Find where the given text appears and provide that cell's center as [x, y] coordinate. 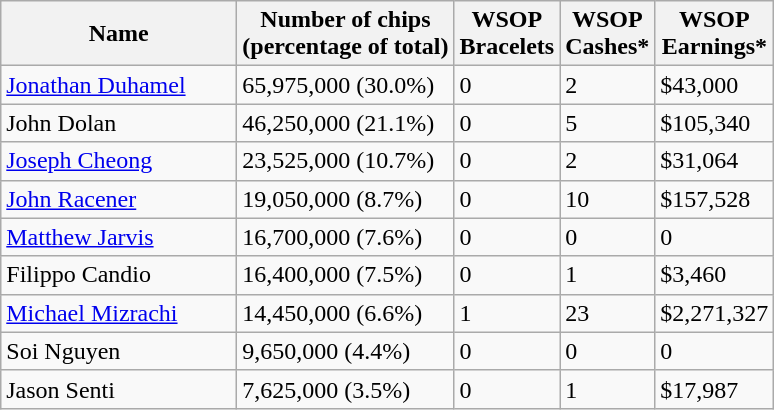
7,625,000 (3.5%) [346, 389]
Jonathan Duhamel [119, 85]
14,450,000 (6.6%) [346, 313]
$3,460 [714, 275]
$17,987 [714, 389]
16,400,000 (7.5%) [346, 275]
Joseph Cheong [119, 161]
Matthew Jarvis [119, 237]
$105,340 [714, 123]
Jason Senti [119, 389]
Filippo Candio [119, 275]
46,250,000 (21.1%) [346, 123]
$31,064 [714, 161]
WSOPEarnings* [714, 34]
5 [608, 123]
Michael Mizrachi [119, 313]
Name [119, 34]
9,650,000 (4.4%) [346, 351]
23 [608, 313]
23,525,000 (10.7%) [346, 161]
$157,528 [714, 199]
John Dolan [119, 123]
16,700,000 (7.6%) [346, 237]
19,050,000 (8.7%) [346, 199]
65,975,000 (30.0%) [346, 85]
WSOPCashes* [608, 34]
10 [608, 199]
Number of chips(percentage of total) [346, 34]
Soi Nguyen [119, 351]
$43,000 [714, 85]
John Racener [119, 199]
$2,271,327 [714, 313]
WSOPBracelets [507, 34]
